Search for the cell housing the specified text and yield its [X, Y] center coordinate. 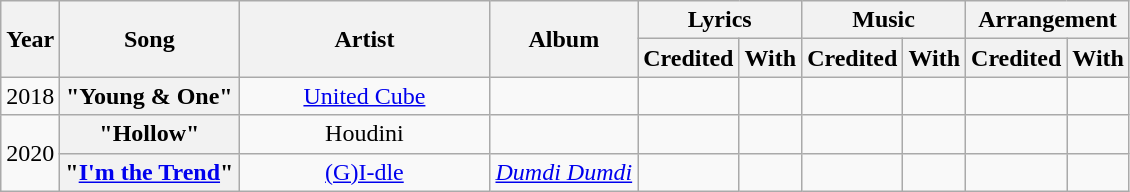
Music [884, 20]
United Cube [364, 96]
Lyrics [720, 20]
"Young & One" [150, 96]
Album [564, 39]
Artist [364, 39]
Arrangement [1048, 20]
2020 [30, 153]
Song [150, 39]
2018 [30, 96]
Houdini [364, 134]
"I'm the Trend" [150, 172]
Dumdi Dumdi [564, 172]
(G)I-dle [364, 172]
Year [30, 39]
"Hollow" [150, 134]
